Pinpoint the cell where the given text exists, returning its (x, y) midpoint coordinate. 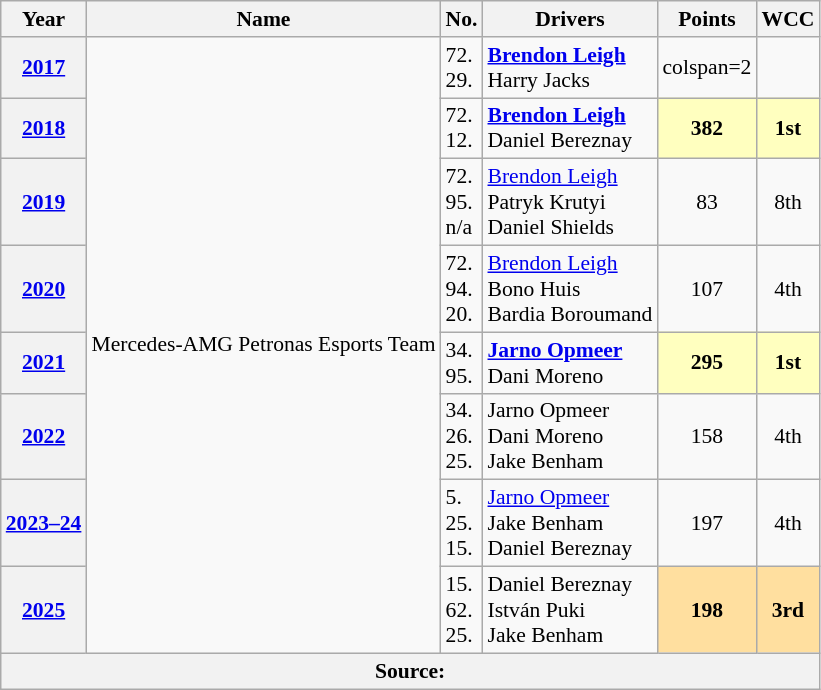
colspan=2 (706, 68)
2021 (44, 362)
Mercedes-AMG Petronas Esports Team (263, 345)
Brendon Leigh Daniel Bereznay (570, 128)
Jarno Opmeer Jake Benham Daniel Bereznay (570, 524)
Brendon Leigh Harry Jacks (570, 68)
197 (706, 524)
WCC (788, 19)
2025 (44, 610)
2023–24 (44, 524)
72.95.n/a (462, 202)
Daniel Bereznay István Puki Jake Benham (570, 610)
2020 (44, 290)
5.25.15. (462, 524)
Brendon Leigh Patryk Krutyi Daniel Shields (570, 202)
83 (706, 202)
No. (462, 19)
Drivers (570, 19)
107 (706, 290)
72.12. (462, 128)
15.62.25. (462, 610)
3rd (788, 610)
Points (706, 19)
Jarno Opmeer Dani Moreno (570, 362)
34.26.25. (462, 436)
Year (44, 19)
2019 (44, 202)
Source: (410, 671)
34.95. (462, 362)
72.94.20. (462, 290)
198 (706, 610)
158 (706, 436)
8th (788, 202)
382 (706, 128)
72.29. (462, 68)
Name (263, 19)
295 (706, 362)
Jarno Opmeer Dani Moreno Jake Benham (570, 436)
Brendon Leigh Bono Huis Bardia Boroumand (570, 290)
2017 (44, 68)
2022 (44, 436)
2018 (44, 128)
